Detect which cell encompasses the target text, then output its [x, y] center coordinate. 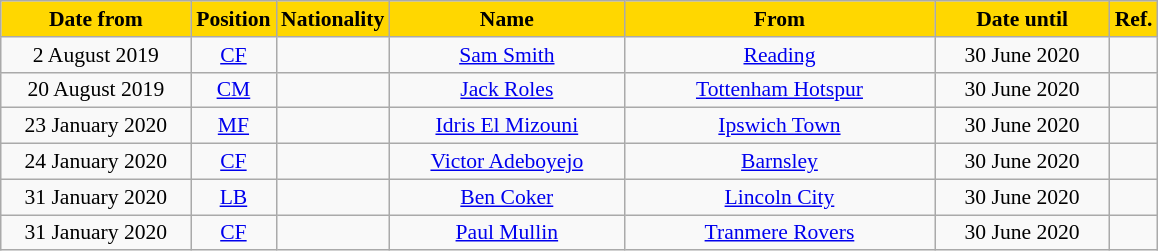
Barnsley [779, 162]
Paul Mullin [506, 233]
Ref. [1134, 19]
20 August 2019 [96, 90]
LB [234, 197]
24 January 2020 [96, 162]
Date until [1022, 19]
Sam Smith [506, 55]
Idris El Mizouni [506, 126]
Tranmere Rovers [779, 233]
Victor Adeboyejo [506, 162]
Nationality [332, 19]
Tottenham Hotspur [779, 90]
Ipswich Town [779, 126]
Lincoln City [779, 197]
Date from [96, 19]
Jack Roles [506, 90]
Position [234, 19]
MF [234, 126]
CM [234, 90]
23 January 2020 [96, 126]
Name [506, 19]
Reading [779, 55]
2 August 2019 [96, 55]
Ben Coker [506, 197]
From [779, 19]
